Detect which cell encompasses the target text, then output its [X, Y] center coordinate. 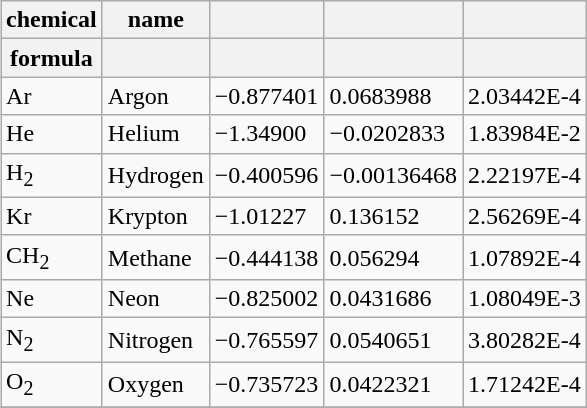
Helium [156, 134]
Neon [156, 299]
Ne [52, 299]
1.07892E-4 [525, 257]
H2 [52, 175]
−0.00136468 [394, 175]
Methane [156, 257]
2.03442E-4 [525, 96]
2.22197E-4 [525, 175]
1.08049E-3 [525, 299]
N2 [52, 340]
2.56269E-4 [525, 216]
3.80282E-4 [525, 340]
−0.825002 [266, 299]
Oxygen [156, 384]
0.136152 [394, 216]
chemical [52, 20]
−0.0202833 [394, 134]
0.0422321 [394, 384]
1.83984E-2 [525, 134]
Krypton [156, 216]
0.0431686 [394, 299]
Hydrogen [156, 175]
Ar [52, 96]
0.056294 [394, 257]
−0.400596 [266, 175]
CH2 [52, 257]
0.0683988 [394, 96]
−1.01227 [266, 216]
Kr [52, 216]
Argon [156, 96]
−0.735723 [266, 384]
1.71242E-4 [525, 384]
0.0540651 [394, 340]
Nitrogen [156, 340]
formula [52, 58]
−1.34900 [266, 134]
−0.877401 [266, 96]
−0.444138 [266, 257]
O2 [52, 384]
He [52, 134]
−0.765597 [266, 340]
name [156, 20]
